Locate the cell with the specified text and output its (X, Y) center coordinate. 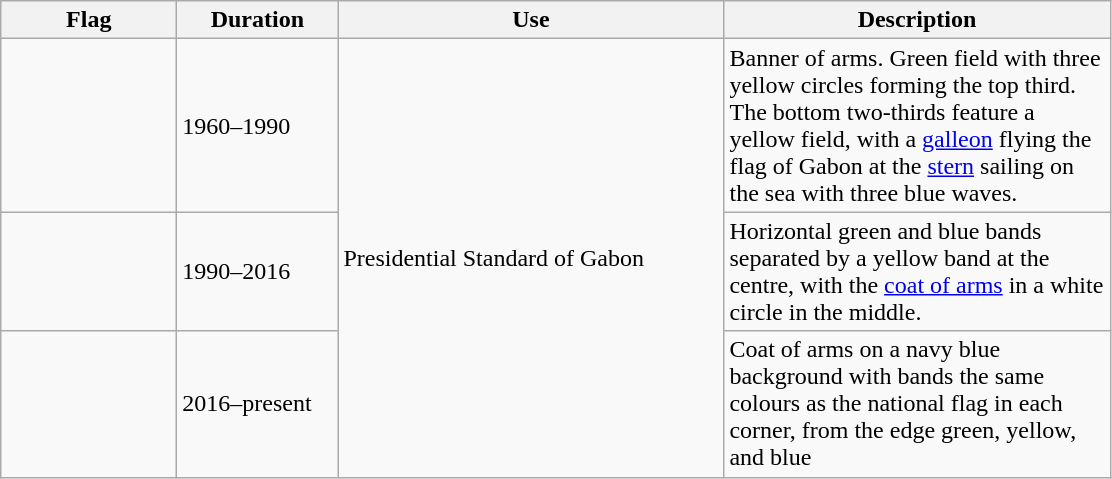
Presidential Standard of Gabon (531, 258)
Horizontal green and blue bands separated by a yellow band at the centre, with the coat of arms in a white circle in the middle. (917, 272)
Flag (89, 20)
Duration (258, 20)
Use (531, 20)
1960–1990 (258, 126)
2016–present (258, 404)
Description (917, 20)
1990–2016 (258, 272)
Coat of arms on a navy blue background with bands the same colours as the national flag in each corner, from the edge green, yellow, and blue (917, 404)
